Scan for the cell matching the given text and deliver its [X, Y] coordinate at center. 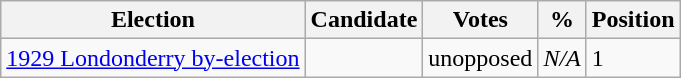
% [562, 20]
N/A [562, 58]
Votes [480, 20]
Position [633, 20]
Election [153, 20]
1929 Londonderry by-election [153, 58]
unopposed [480, 58]
Candidate [364, 20]
1 [633, 58]
